For the text-containing cell, return its midpoint in (x, y) coordinate format. 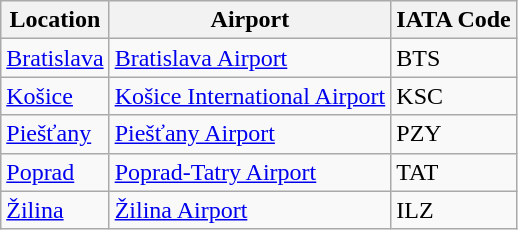
Žilina Airport (250, 210)
ILZ (454, 210)
Poprad (55, 172)
Location (55, 20)
Poprad-Tatry Airport (250, 172)
Žilina (55, 210)
Košice International Airport (250, 96)
Piešťany (55, 134)
TAT (454, 172)
Bratislava (55, 58)
PZY (454, 134)
Piešťany Airport (250, 134)
KSC (454, 96)
BTS (454, 58)
Airport (250, 20)
Bratislava Airport (250, 58)
IATA Code (454, 20)
Košice (55, 96)
